Pinpoint the cell where the given text exists, returning its [X, Y] midpoint coordinate. 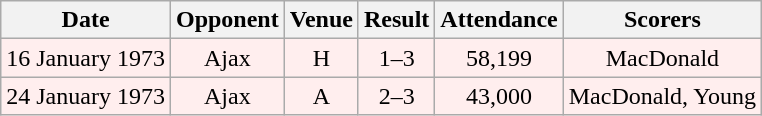
Date [86, 20]
Result [396, 20]
43,000 [499, 96]
1–3 [396, 58]
24 January 1973 [86, 96]
16 January 1973 [86, 58]
MacDonald [662, 58]
58,199 [499, 58]
2–3 [396, 96]
Scorers [662, 20]
Venue [321, 20]
Opponent [227, 20]
MacDonald, Young [662, 96]
Attendance [499, 20]
A [321, 96]
H [321, 58]
